Return the (X, Y) coordinate for the center point of the cell that contains the specified text.  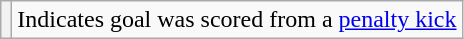
Indicates goal was scored from a penalty kick (237, 20)
